Scan for the cell matching the given text and deliver its [X, Y] coordinate at center. 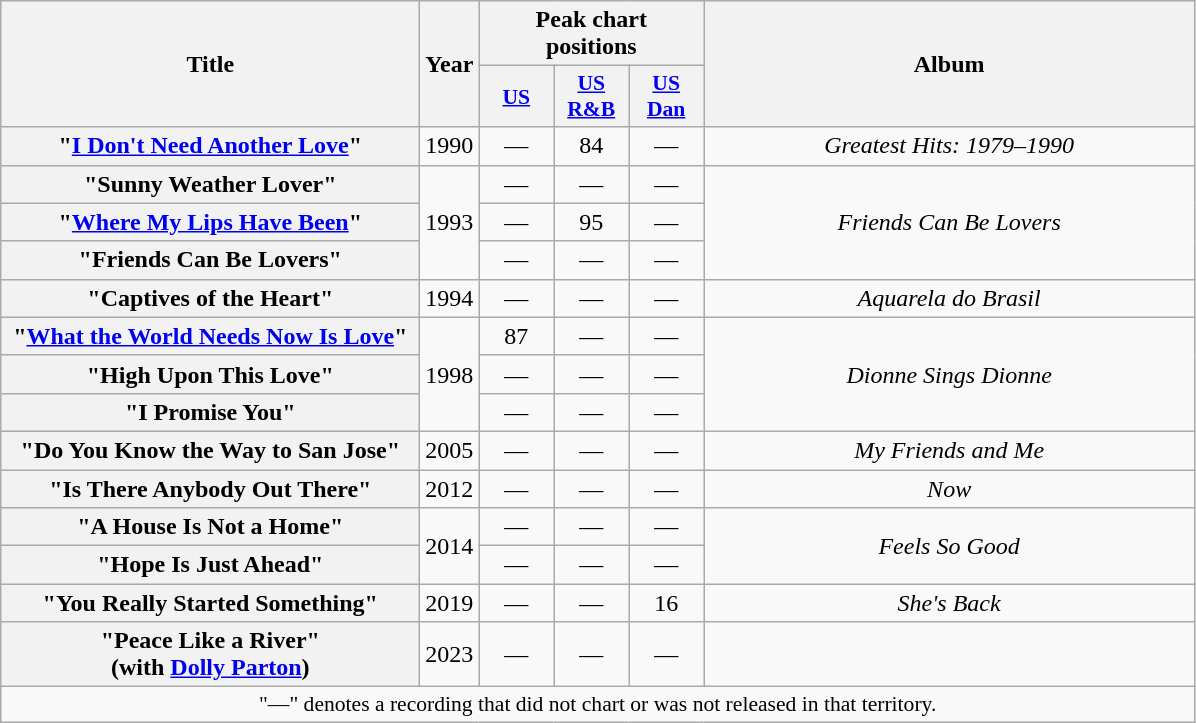
"Do You Know the Way to San Jose" [210, 450]
"Where My Lips Have Been" [210, 222]
US [516, 96]
1994 [450, 298]
87 [516, 336]
"A House Is Not a Home" [210, 527]
Now [950, 489]
16 [666, 603]
Feels So Good [950, 546]
2014 [450, 546]
"I Don't Need Another Love" [210, 146]
2023 [450, 654]
"—" denotes a recording that did not chart or was not released in that territory. [598, 705]
Greatest Hits: 1979–1990 [950, 146]
USR&B [592, 96]
Album [950, 64]
2019 [450, 603]
She's Back [950, 603]
Aquarela do Brasil [950, 298]
Friends Can Be Lovers [950, 222]
"Captives of the Heart" [210, 298]
"What the World Needs Now Is Love" [210, 336]
1990 [450, 146]
"Is There Anybody Out There" [210, 489]
"Hope Is Just Ahead" [210, 565]
My Friends and Me [950, 450]
"Sunny Weather Lover" [210, 184]
2012 [450, 489]
"Friends Can Be Lovers" [210, 260]
"I Promise You" [210, 412]
Year [450, 64]
Title [210, 64]
"You Really Started Something" [210, 603]
Dionne Sings Dionne [950, 374]
"High Upon This Love" [210, 374]
1998 [450, 374]
95 [592, 222]
US Dan [666, 96]
2005 [450, 450]
"Peace Like a River" (with Dolly Parton) [210, 654]
Peak chartpositions [592, 34]
1993 [450, 222]
84 [592, 146]
